Determine the (X, Y) coordinate at the center of the cell enclosing the given text.  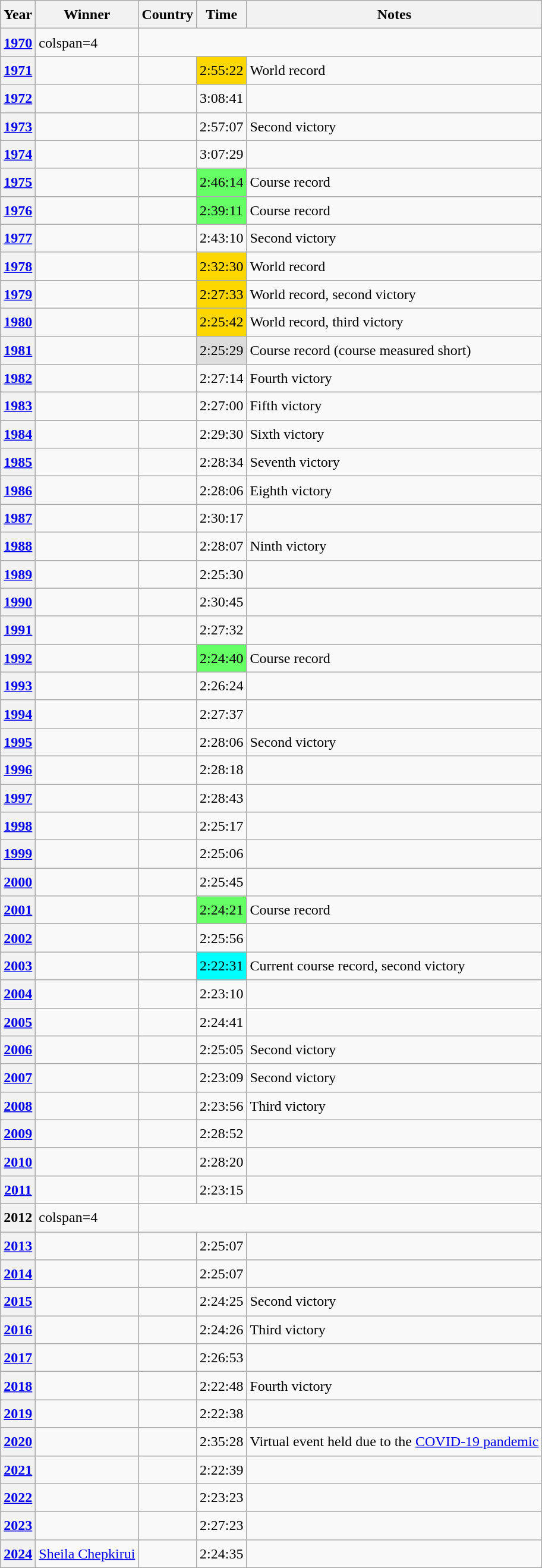
2008 (18, 1106)
2:24:35 (222, 1553)
2017 (18, 1358)
1976 (18, 210)
1993 (18, 686)
2:28:20 (222, 1162)
2:27:37 (222, 714)
Seventh victory (395, 463)
2:35:28 (222, 1441)
2:55:22 (222, 70)
1990 (18, 602)
1973 (18, 126)
2:24:41 (222, 1022)
2013 (18, 1246)
2:22:39 (222, 1470)
2:25:56 (222, 938)
2:24:40 (222, 658)
2:22:38 (222, 1414)
1981 (18, 351)
World record, second victory (395, 294)
2:28:52 (222, 1133)
2003 (18, 966)
2:27:23 (222, 1526)
1974 (18, 155)
2:23:09 (222, 1077)
1991 (18, 630)
1972 (18, 99)
2:25:30 (222, 574)
2:39:11 (222, 210)
2:28:34 (222, 463)
2020 (18, 1441)
1992 (18, 658)
1979 (18, 294)
2:43:10 (222, 238)
2018 (18, 1385)
1997 (18, 798)
2:24:25 (222, 1302)
2014 (18, 1274)
2:22:31 (222, 966)
2:28:43 (222, 798)
2005 (18, 1022)
2004 (18, 994)
2:26:24 (222, 686)
2:30:45 (222, 602)
2:26:53 (222, 1358)
Current course record, second victory (395, 966)
Ninth victory (395, 546)
Year (18, 14)
2:28:18 (222, 769)
2002 (18, 938)
Virtual event held due to the COVID-19 pandemic (395, 1441)
1985 (18, 463)
1983 (18, 407)
Notes (395, 14)
1989 (18, 574)
Course record (course measured short) (395, 351)
1998 (18, 827)
Time (222, 14)
Fifth victory (395, 407)
1984 (18, 434)
World record, third victory (395, 322)
2:57:07 (222, 126)
2:23:10 (222, 994)
1977 (18, 238)
1975 (18, 182)
2:25:06 (222, 854)
2:25:29 (222, 351)
1970 (18, 43)
2:23:15 (222, 1189)
2:27:33 (222, 294)
1999 (18, 854)
2023 (18, 1526)
1995 (18, 742)
2006 (18, 1050)
Country (168, 14)
2022 (18, 1497)
2:25:45 (222, 882)
2009 (18, 1133)
2:28:07 (222, 546)
2:25:42 (222, 322)
2:23:56 (222, 1106)
3:07:29 (222, 155)
1988 (18, 546)
1971 (18, 70)
1987 (18, 519)
1978 (18, 266)
2:32:30 (222, 266)
2:27:00 (222, 407)
2024 (18, 1553)
2:29:30 (222, 434)
2021 (18, 1470)
2:24:26 (222, 1330)
2000 (18, 882)
2019 (18, 1414)
2:30:17 (222, 519)
1994 (18, 714)
3:08:41 (222, 99)
2:27:14 (222, 378)
Winner (87, 14)
2011 (18, 1189)
2001 (18, 910)
2007 (18, 1077)
1980 (18, 322)
2:25:17 (222, 827)
2:22:48 (222, 1385)
2:46:14 (222, 182)
2:27:32 (222, 630)
2016 (18, 1330)
Eighth victory (395, 490)
1982 (18, 378)
Sixth victory (395, 434)
2012 (18, 1218)
2015 (18, 1302)
1986 (18, 490)
2:24:21 (222, 910)
1996 (18, 769)
2010 (18, 1162)
Sheila Chepkirui (87, 1553)
2:25:05 (222, 1050)
2:23:23 (222, 1497)
